Return (x, y) of the center of cell containing provided text 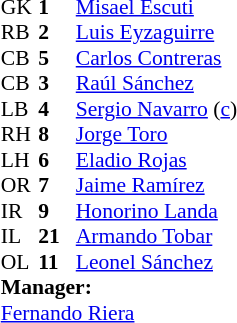
7 (57, 185)
8 (57, 135)
Luis Eyzaguirre (156, 33)
21 (57, 237)
LB (20, 109)
Carlos Contreras (156, 58)
OL (20, 262)
Eladio Rojas (156, 160)
Armando Tobar (156, 237)
11 (57, 262)
5 (57, 58)
LH (20, 160)
RB (20, 33)
6 (57, 160)
Honorino Landa (156, 211)
Leonel Sánchez (156, 262)
OR (20, 185)
Jorge Toro (156, 135)
RH (20, 135)
Manager: (119, 287)
IL (20, 237)
Jaime Ramírez (156, 185)
3 (57, 83)
IR (20, 211)
Sergio Navarro (c) (156, 109)
Raúl Sánchez (156, 83)
4 (57, 109)
2 (57, 33)
9 (57, 211)
